Detect which cell encompasses the target text, then output its [X, Y] center coordinate. 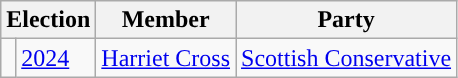
Scottish Conservative [346, 58]
Member [166, 20]
Party [346, 20]
Election [48, 20]
Harriet Cross [166, 58]
2024 [56, 58]
